For the text-containing cell, return its midpoint in [x, y] coordinate format. 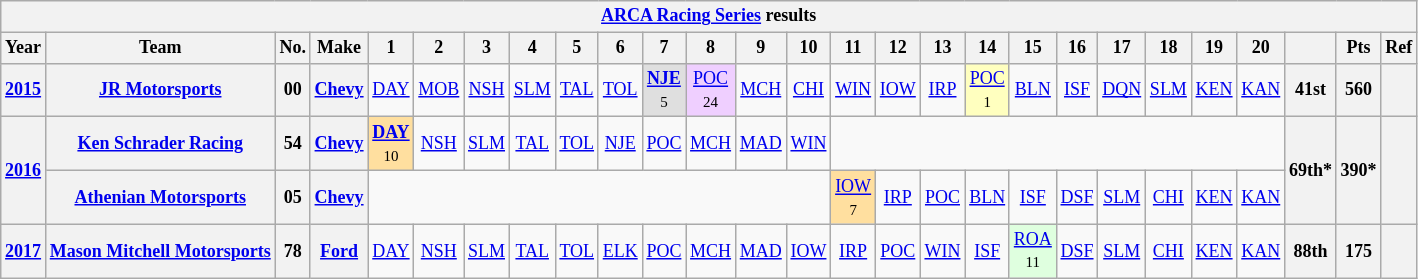
13 [942, 48]
88th [1311, 251]
6 [620, 48]
16 [1077, 48]
MOB [439, 90]
JR Motorsports [160, 90]
1 [391, 48]
00 [292, 90]
DAY10 [391, 144]
ARCA Racing Series results [709, 16]
390* [1358, 170]
560 [1358, 90]
IOW7 [854, 197]
Make [339, 48]
14 [988, 48]
69th* [1311, 170]
Year [24, 48]
19 [1214, 48]
2016 [24, 170]
12 [898, 48]
54 [292, 144]
Ken Schrader Racing [160, 144]
2 [439, 48]
2017 [24, 251]
ELK [620, 251]
4 [532, 48]
20 [1261, 48]
9 [760, 48]
Ford [339, 251]
78 [292, 251]
Pts [1358, 48]
5 [576, 48]
3 [487, 48]
Athenian Motorsports [160, 197]
05 [292, 197]
DQN [1122, 90]
POC24 [711, 90]
15 [1032, 48]
NJE5 [664, 90]
18 [1169, 48]
2015 [24, 90]
175 [1358, 251]
Ref [1399, 48]
10 [808, 48]
Mason Mitchell Motorsports [160, 251]
8 [711, 48]
No. [292, 48]
POC1 [988, 90]
Team [160, 48]
41st [1311, 90]
ROA11 [1032, 251]
17 [1122, 48]
7 [664, 48]
11 [854, 48]
NJE [620, 144]
